Return the (X, Y) coordinate for the center point of the cell that contains the specified text.  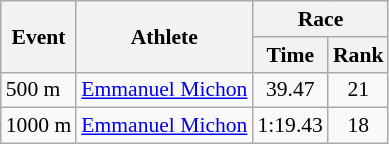
Athlete (164, 36)
500 m (38, 90)
18 (358, 126)
Time (290, 55)
21 (358, 90)
1000 m (38, 126)
1:19.43 (290, 126)
39.47 (290, 90)
Rank (358, 55)
Race (320, 19)
Event (38, 36)
